Detect which cell encompasses the target text, then output its [x, y] center coordinate. 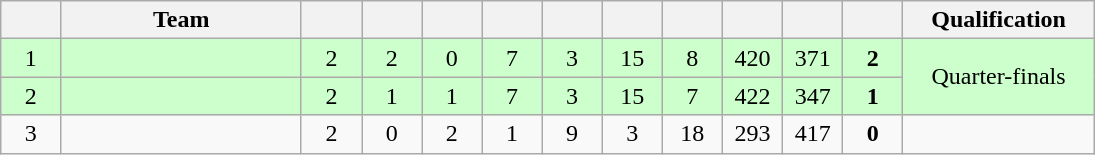
Qualification [998, 20]
371 [813, 58]
422 [752, 96]
Team [182, 20]
293 [752, 134]
417 [813, 134]
18 [692, 134]
420 [752, 58]
8 [692, 58]
347 [813, 96]
Quarter-finals [998, 77]
9 [572, 134]
